Locate the cell with the specified text and output its (x, y) center coordinate. 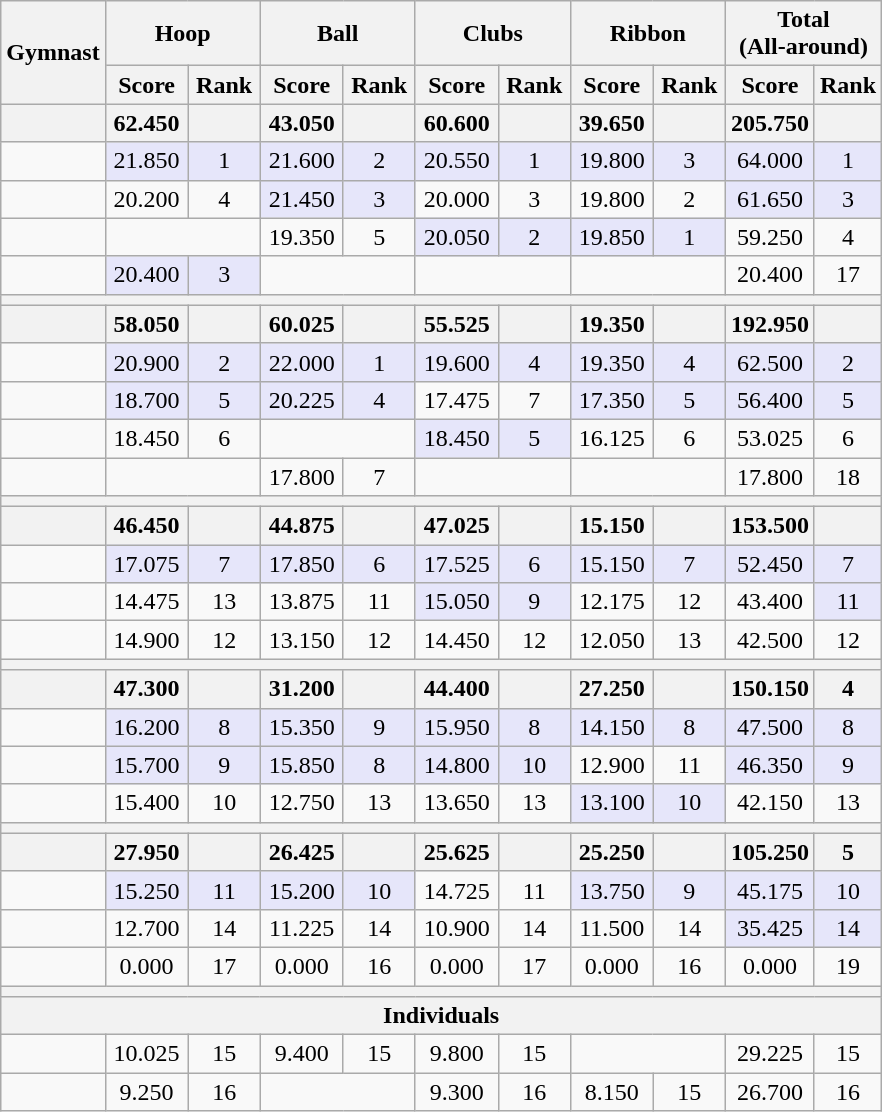
15.700 (146, 765)
12.700 (146, 928)
8.150 (612, 1092)
35.425 (770, 928)
18.700 (146, 400)
55.525 (456, 324)
56.400 (770, 400)
15.950 (456, 727)
17.075 (146, 564)
13.875 (302, 602)
18 (848, 477)
27.950 (146, 852)
105.250 (770, 852)
10.025 (146, 1054)
15.250 (146, 890)
Ball (338, 34)
21.850 (146, 161)
44.875 (302, 526)
43.050 (302, 123)
14.900 (146, 640)
17.475 (456, 400)
42.500 (770, 640)
19.850 (612, 237)
11.225 (302, 928)
47.500 (770, 727)
43.400 (770, 602)
47.300 (146, 689)
14.150 (612, 727)
16.200 (146, 727)
39.650 (612, 123)
26.700 (770, 1092)
59.250 (770, 237)
19.600 (456, 362)
12.900 (612, 765)
46.350 (770, 765)
Gymnast (53, 52)
150.150 (770, 689)
9.300 (456, 1092)
Hoop (182, 34)
47.025 (456, 526)
9.250 (146, 1092)
14.475 (146, 602)
12.050 (612, 640)
11.500 (612, 928)
31.200 (302, 689)
62.500 (770, 362)
17.525 (456, 564)
20.000 (456, 199)
20.550 (456, 161)
21.600 (302, 161)
29.225 (770, 1054)
62.450 (146, 123)
20.200 (146, 199)
21.450 (302, 199)
44.400 (456, 689)
15.400 (146, 803)
22.000 (302, 362)
9.800 (456, 1054)
9.400 (302, 1054)
15.200 (302, 890)
53.025 (770, 438)
15.350 (302, 727)
13.750 (612, 890)
15.050 (456, 602)
16.125 (612, 438)
64.000 (770, 161)
12.750 (302, 803)
17.850 (302, 564)
25.250 (612, 852)
Total(All-around) (803, 34)
13.650 (456, 803)
26.425 (302, 852)
46.450 (146, 526)
42.150 (770, 803)
61.650 (770, 199)
Ribbon (648, 34)
12.175 (612, 602)
58.050 (146, 324)
13.150 (302, 640)
205.750 (770, 123)
14.450 (456, 640)
17.350 (612, 400)
14.800 (456, 765)
25.625 (456, 852)
Individuals (442, 1016)
153.500 (770, 526)
14.725 (456, 890)
20.225 (302, 400)
60.600 (456, 123)
10.900 (456, 928)
15.850 (302, 765)
13.100 (612, 803)
192.950 (770, 324)
19 (848, 966)
27.250 (612, 689)
45.175 (770, 890)
Clubs (492, 34)
20.900 (146, 362)
60.025 (302, 324)
20.050 (456, 237)
52.450 (770, 564)
